Return (x, y) of the center of cell containing provided text 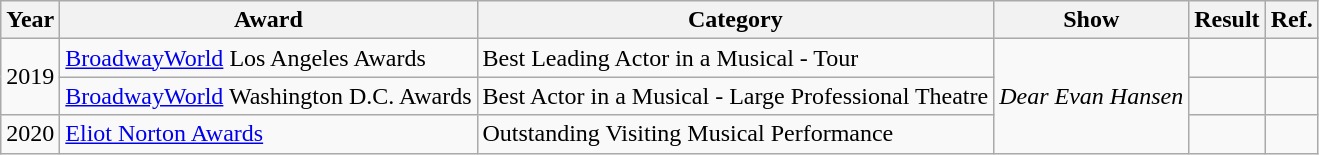
Ref. (1292, 20)
BroadwayWorld Los Angeles Awards (268, 58)
Award (268, 20)
2020 (30, 134)
Eliot Norton Awards (268, 134)
Year (30, 20)
Dear Evan Hansen (1092, 96)
Best Actor in a Musical - Large Professional Theatre (736, 96)
2019 (30, 77)
Best Leading Actor in a Musical - Tour (736, 58)
Outstanding Visiting Musical Performance (736, 134)
BroadwayWorld Washington D.C. Awards (268, 96)
Category (736, 20)
Show (1092, 20)
Result (1227, 20)
